Return [x, y] of the center of cell containing provided text 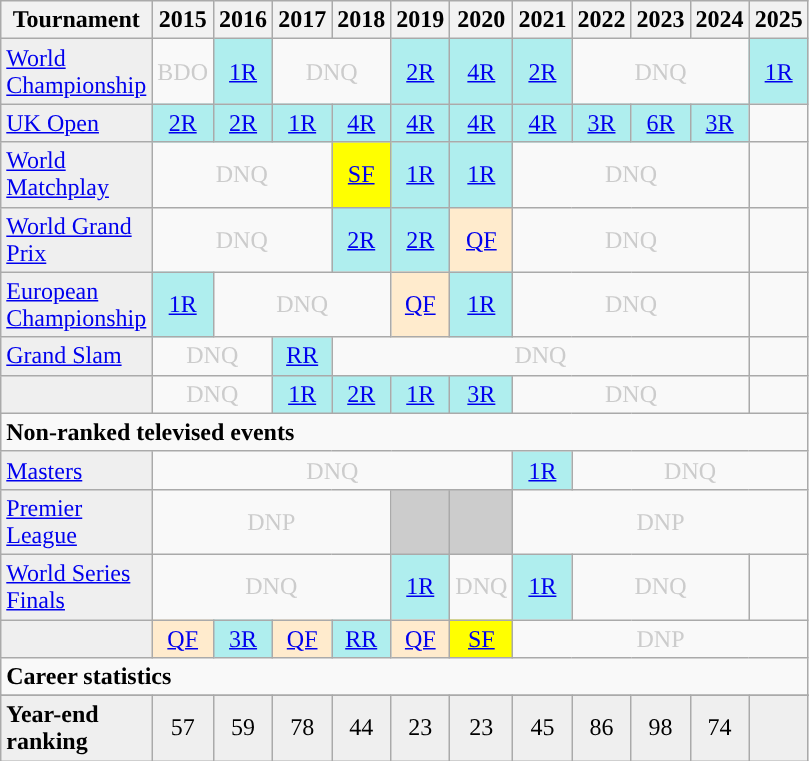
6R [660, 123]
Career statistics [404, 677]
2022 [602, 20]
44 [362, 728]
57 [183, 728]
98 [660, 728]
Non-ranked televised events [404, 432]
Tournament [76, 20]
European Championship [76, 304]
45 [542, 728]
World Matchplay [76, 174]
78 [302, 728]
Premier League [76, 522]
Year-end ranking [76, 728]
59 [244, 728]
2024 [720, 20]
2016 [244, 20]
2023 [660, 20]
2025 [778, 20]
2021 [542, 20]
2019 [420, 20]
2018 [362, 20]
Grand Slam [76, 356]
2015 [183, 20]
Masters [76, 470]
BDO [183, 72]
World Series Finals [76, 586]
74 [720, 728]
86 [602, 728]
2020 [482, 20]
UK Open [76, 123]
2017 [302, 20]
World Grand Prix [76, 240]
World Championship [76, 72]
